Return the (x, y) coordinate for the center point of the cell that contains the specified text.  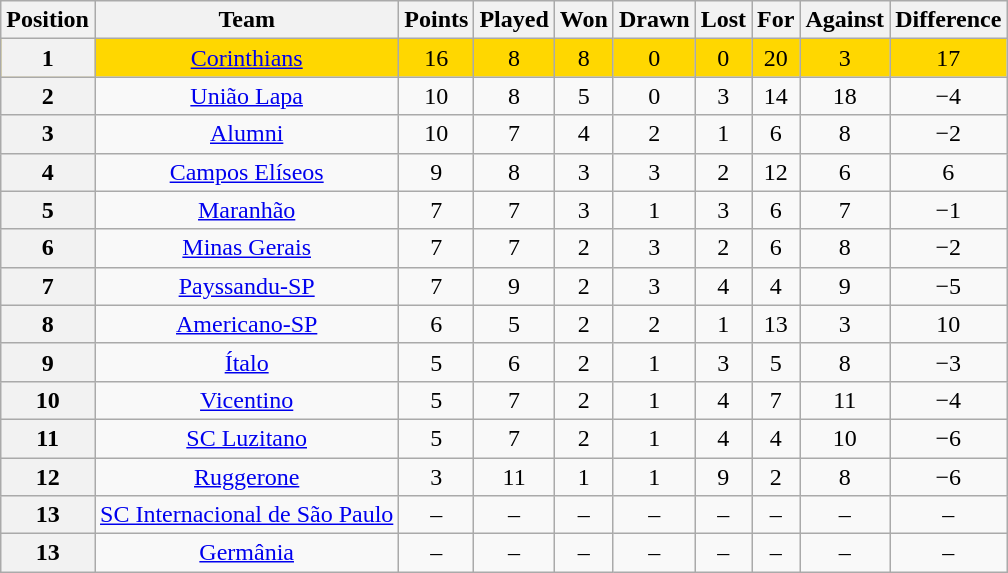
Points (436, 20)
18 (845, 96)
−3 (948, 362)
−1 (948, 210)
Germânia (246, 553)
Americano-SP (246, 324)
União Lapa (246, 96)
Lost (723, 20)
SC Internacional de São Paulo (246, 515)
Won (584, 20)
SC Luzitano (246, 438)
Vicentino (246, 400)
Minas Gerais (246, 248)
20 (776, 58)
Payssandu-SP (246, 286)
14 (776, 96)
Played (514, 20)
Alumni (246, 134)
Position (48, 20)
Against (845, 20)
For (776, 20)
Corinthians (246, 58)
Difference (948, 20)
17 (948, 58)
Maranhão (246, 210)
Ruggerone (246, 477)
Drawn (654, 20)
16 (436, 58)
Ítalo (246, 362)
Campos Elíseos (246, 172)
Team (246, 20)
−5 (948, 286)
